Identify which cell holds the provided text, then report its [x, y] central coordinate. 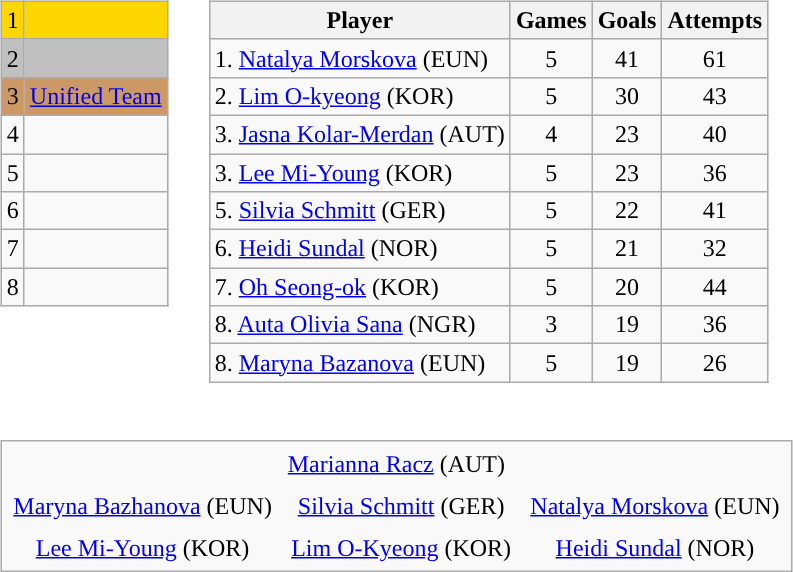
1. Natalya Morskova (EUN) [360, 58]
6 [12, 211]
44 [715, 287]
40 [715, 134]
2. Lim O-kyeong (KOR) [360, 96]
26 [715, 363]
7. Oh Seong-ok (KOR) [360, 287]
Player [360, 20]
30 [627, 96]
22 [627, 211]
2 [12, 58]
Heidi Sundal (NOR) [655, 548]
Unified Team [96, 96]
43 [715, 96]
21 [627, 249]
3. Lee Mi-Young (KOR) [360, 173]
Lee Mi-Young (KOR) [142, 548]
7 [12, 249]
Goals [627, 20]
61 [715, 58]
8. Auta Olivia Sana (NGR) [360, 325]
Lim O-Kyeong (KOR) [401, 548]
Marianna Racz (AUT) [396, 464]
8. Maryna Bazanova (EUN) [360, 363]
Games [551, 20]
8 [12, 287]
Attempts [715, 20]
6. Heidi Sundal (NOR) [360, 249]
20 [627, 287]
5. Silvia Schmitt (GER) [360, 211]
Maryna Bazhanova (EUN) [142, 506]
3. Jasna Kolar-Merdan (AUT) [360, 134]
Natalya Morskova (EUN) [655, 506]
Silvia Schmitt (GER) [401, 506]
32 [715, 249]
1 [12, 20]
